Detect which cell encompasses the target text, then output its [X, Y] center coordinate. 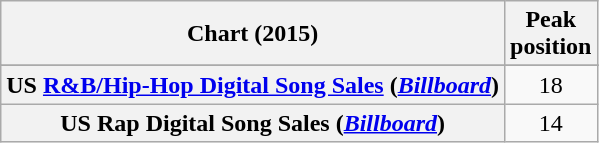
14 [551, 123]
Chart (2015) [253, 34]
Peakposition [551, 34]
US R&B/Hip-Hop Digital Song Sales (Billboard) [253, 85]
US Rap Digital Song Sales (Billboard) [253, 123]
18 [551, 85]
